From the cell containing the given text, extract its center point as (x, y) coordinate. 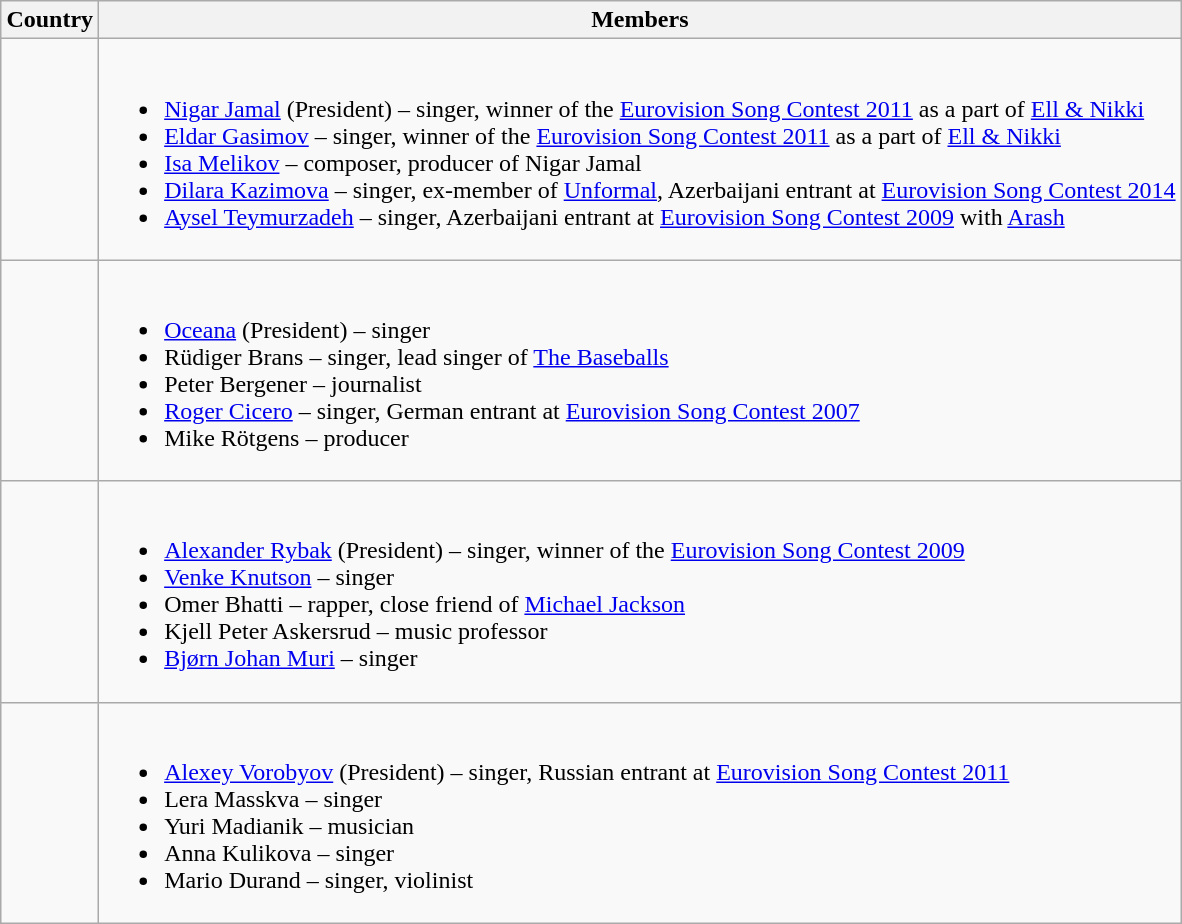
Members (640, 20)
Country (50, 20)
